Locate the cell with the specified text and output its (X, Y) center coordinate. 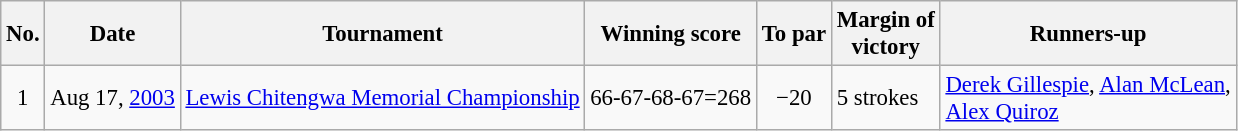
Date (112, 34)
5 strokes (886, 98)
1 (23, 98)
Tournament (382, 34)
Margin ofvictory (886, 34)
Runners-up (1088, 34)
Winning score (671, 34)
66-67-68-67=268 (671, 98)
Aug 17, 2003 (112, 98)
−20 (794, 98)
No. (23, 34)
Lewis Chitengwa Memorial Championship (382, 98)
Derek Gillespie, Alan McLean, Alex Quiroz (1088, 98)
To par (794, 34)
